Return the [x, y] coordinate for the center point of the cell that contains the specified text.  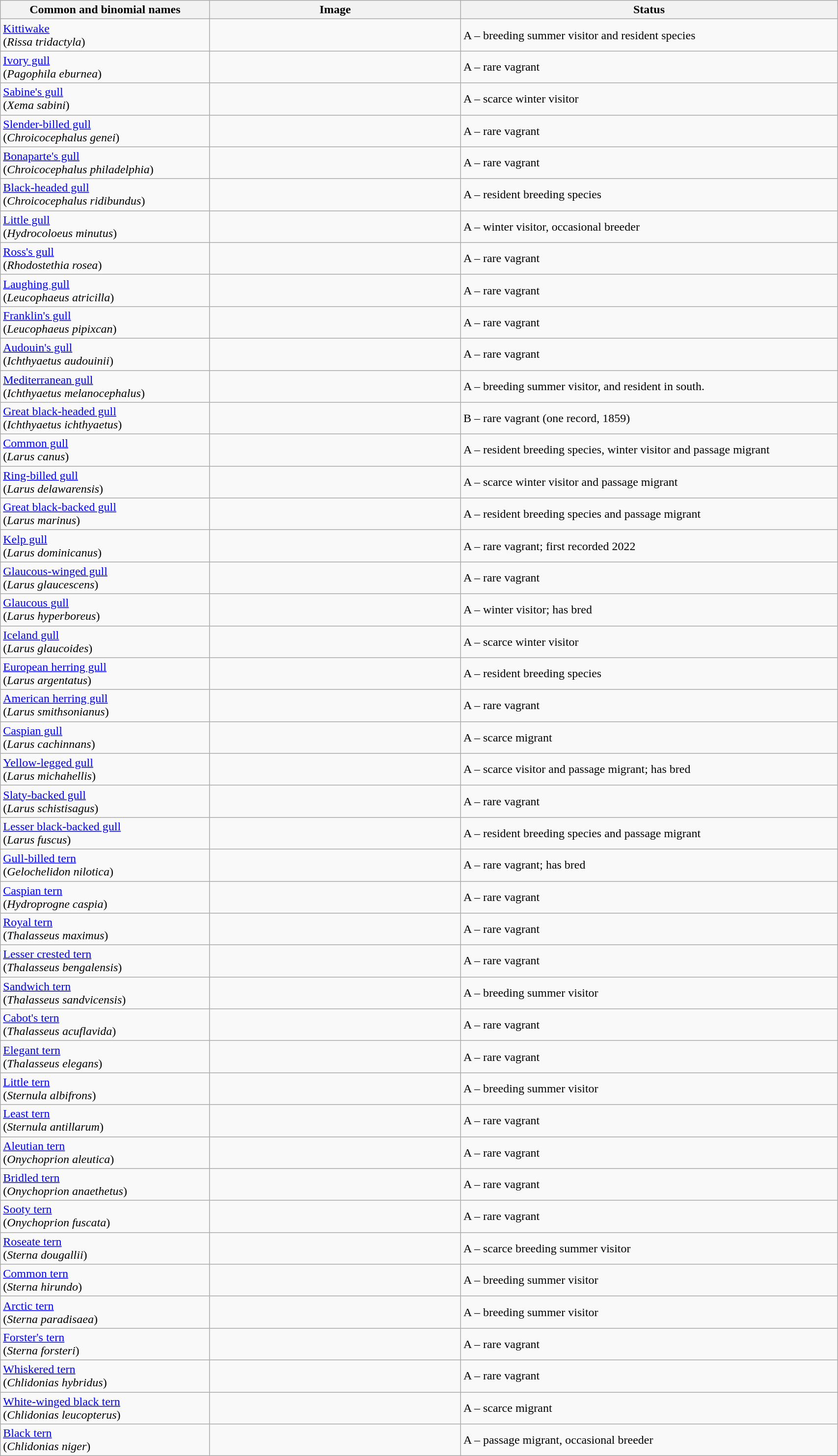
Little tern(Sternula albifrons) [105, 1088]
Kelp gull(Larus dominicanus) [105, 546]
Little gull(Hydrocoloeus minutus) [105, 227]
Lesser black-backed gull(Larus fuscus) [105, 833]
A – winter visitor; has bred [649, 609]
Sooty tern(Onychoprion fuscata) [105, 1216]
Aleutian tern(Onychoprion aleutica) [105, 1152]
Image [335, 10]
Glaucous-winged gull(Larus glaucescens) [105, 578]
A – breeding summer visitor and resident species [649, 35]
Arctic tern(Sterna paradisaea) [105, 1312]
A – winter visitor, occasional breeder [649, 227]
Common gull(Larus canus) [105, 450]
Slender-billed gull(Chroicocephalus genei) [105, 131]
A – breeding summer visitor, and resident in south. [649, 386]
Whiskered tern(Chlidonias hybridus) [105, 1376]
Common and binomial names [105, 10]
A – rare vagrant; first recorded 2022 [649, 546]
Ross's gull(Rhodostethia rosea) [105, 258]
Cabot's tern(Thalasseus acuflavida) [105, 1025]
Bonaparte's gull(Chroicocephalus philadelphia) [105, 163]
Slaty-backed gull(Larus schistisagus) [105, 801]
A – passage migrant, occasional breeder [649, 1440]
Yellow-legged gull(Larus michahellis) [105, 769]
Sandwich tern(Thalasseus sandvicensis) [105, 993]
A – scarce winter visitor and passage migrant [649, 482]
Black-headed gull(Chroicocephalus ridibundus) [105, 194]
Least tern(Sternula antillarum) [105, 1121]
White-winged black tern(Chlidonias leucopterus) [105, 1407]
Sabine's gull(Xema sabini) [105, 99]
Kittiwake(Rissa tridactyla) [105, 35]
Royal tern(Thalasseus maximus) [105, 929]
Great black-backed gull(Larus marinus) [105, 514]
Common tern(Sterna hirundo) [105, 1280]
Ivory gull(Pagophila eburnea) [105, 67]
American herring gull(Larus smithsonianus) [105, 706]
B – rare vagrant (one record, 1859) [649, 418]
Laughing gull(Leucophaeus atricilla) [105, 291]
A – scarce visitor and passage migrant; has bred [649, 769]
A – scarce breeding summer visitor [649, 1248]
Bridled tern(Onychoprion anaethetus) [105, 1185]
Elegant tern(Thalasseus elegans) [105, 1057]
Franklin's gull(Leucophaeus pipixcan) [105, 322]
Roseate tern(Sterna dougallii) [105, 1248]
Lesser crested tern(Thalasseus bengalensis) [105, 961]
Status [649, 10]
Ring-billed gull(Larus delawarensis) [105, 482]
Forster's tern(Sterna forsteri) [105, 1344]
European herring gull(Larus argentatus) [105, 673]
Gull-billed tern(Gelochelidon nilotica) [105, 865]
A – resident breeding species, winter visitor and passage migrant [649, 450]
Caspian gull(Larus cachinnans) [105, 737]
Iceland gull(Larus glaucoides) [105, 642]
Caspian tern(Hydroprogne caspia) [105, 897]
Mediterranean gull(Ichthyaetus melanocephalus) [105, 386]
Glaucous gull(Larus hyperboreus) [105, 609]
Black tern(Chlidonias niger) [105, 1440]
Great black-headed gull(Ichthyaetus ichthyaetus) [105, 418]
A – rare vagrant; has bred [649, 865]
Audouin's gull(Ichthyaetus audouinii) [105, 354]
